Search for the cell housing the specified text and yield its (X, Y) center coordinate. 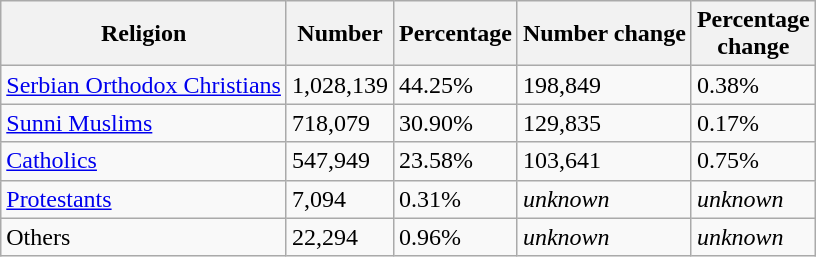
0.75% (753, 161)
30.90% (456, 123)
Number (340, 34)
Sunni Muslims (144, 123)
23.58% (456, 161)
718,079 (340, 123)
0.17% (753, 123)
Others (144, 237)
547,949 (340, 161)
7,094 (340, 199)
103,641 (604, 161)
0.96% (456, 237)
198,849 (604, 85)
Serbian Orthodox Christians (144, 85)
Catholics (144, 161)
Protestants (144, 199)
0.38% (753, 85)
Number change (604, 34)
1,028,139 (340, 85)
Religion (144, 34)
Percentage (456, 34)
44.25% (456, 85)
0.31% (456, 199)
22,294 (340, 237)
Percentage change (753, 34)
129,835 (604, 123)
